For the text-containing cell, return its midpoint in (x, y) coordinate format. 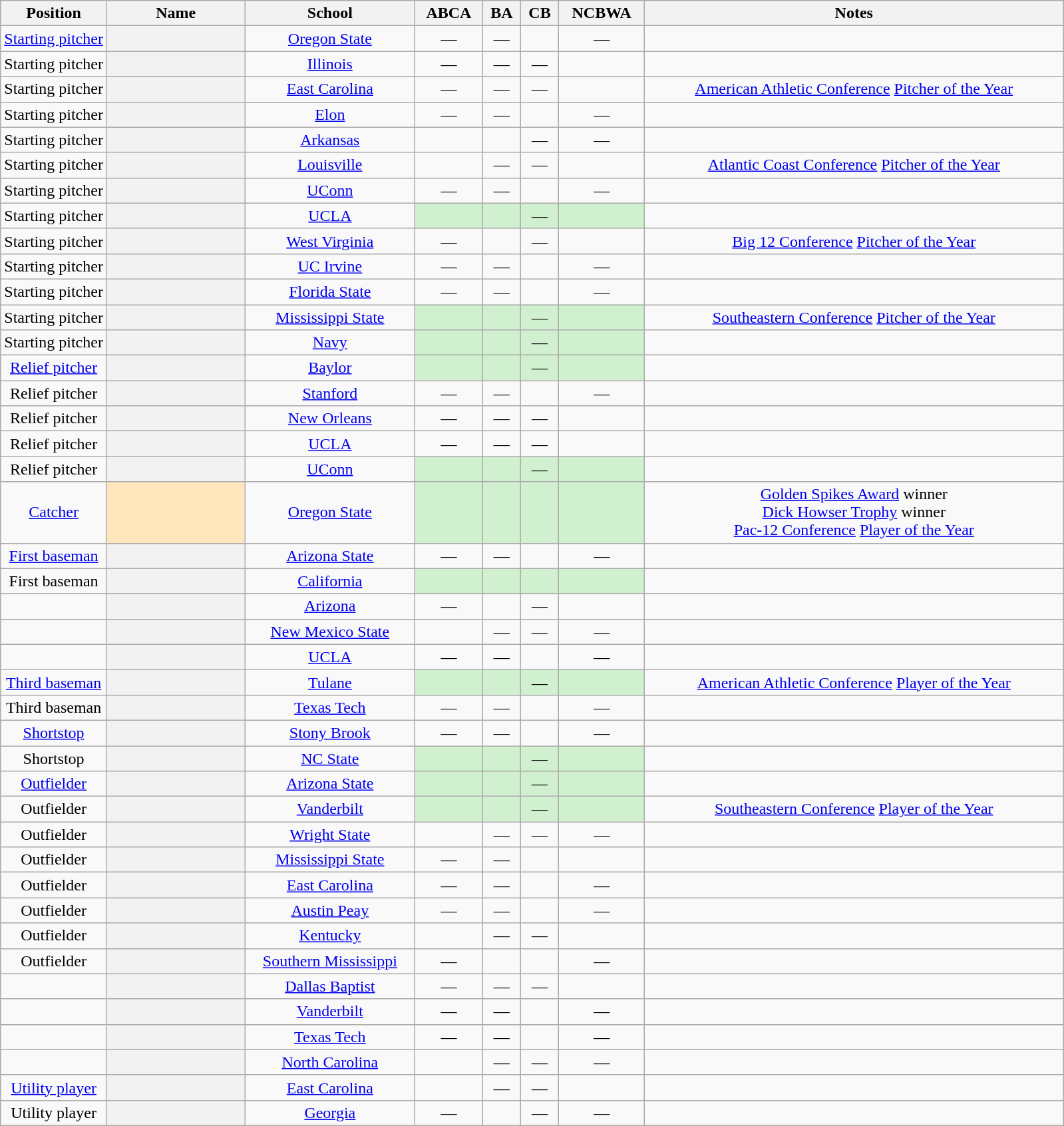
Georgia (330, 1113)
California (330, 581)
Florida State (330, 291)
Navy (330, 343)
American Athletic Conference Pitcher of the Year (854, 89)
Tulane (330, 682)
Kentucky (330, 936)
Atlantic Coast Conference Pitcher of the Year (854, 165)
CB (539, 13)
NCBWA (602, 13)
NC State (330, 758)
American Athletic Conference Player of the Year (854, 682)
BA (502, 13)
School (330, 13)
UC Irvine (330, 266)
Arizona (330, 606)
ABCA (449, 13)
Dallas Baptist (330, 986)
New Mexico State (330, 632)
West Virginia (330, 241)
Notes (854, 13)
Stanford (330, 393)
Southeastern Conference Player of the Year (854, 809)
Austin Peay (330, 910)
Louisville (330, 165)
Southeastern Conference Pitcher of the Year (854, 317)
Stony Brook (330, 733)
Arkansas (330, 140)
North Carolina (330, 1062)
Illinois (330, 64)
Name (176, 13)
Southern Mississippi (330, 961)
Position (54, 13)
Baylor (330, 368)
Catcher (54, 512)
Big 12 Conference Pitcher of the Year (854, 241)
New Orleans (330, 419)
Golden Spikes Award winnerDick Howser Trophy winnerPac-12 Conference Player of the Year (854, 512)
Wright State (330, 835)
Elon (330, 114)
